Find where the given text appears and provide that cell's center as (x, y) coordinate. 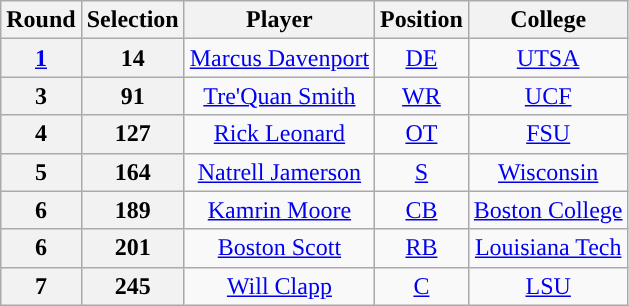
LSU (548, 286)
WR (422, 96)
127 (132, 134)
Boston Scott (279, 248)
189 (132, 210)
S (422, 172)
4 (41, 134)
FSU (548, 134)
RB (422, 248)
Will Clapp (279, 286)
5 (41, 172)
3 (41, 96)
UCF (548, 96)
C (422, 286)
Natrell Jamerson (279, 172)
CB (422, 210)
14 (132, 58)
7 (41, 286)
Boston College (548, 210)
Round (41, 20)
Tre'Quan Smith (279, 96)
College (548, 20)
91 (132, 96)
Marcus Davenport (279, 58)
Selection (132, 20)
OT (422, 134)
Louisiana Tech (548, 248)
Rick Leonard (279, 134)
164 (132, 172)
Kamrin Moore (279, 210)
UTSA (548, 58)
Player (279, 20)
Wisconsin (548, 172)
1 (41, 58)
DE (422, 58)
Position (422, 20)
201 (132, 248)
245 (132, 286)
